Output the [X, Y] coordinate of the center of the cell containing the given text.  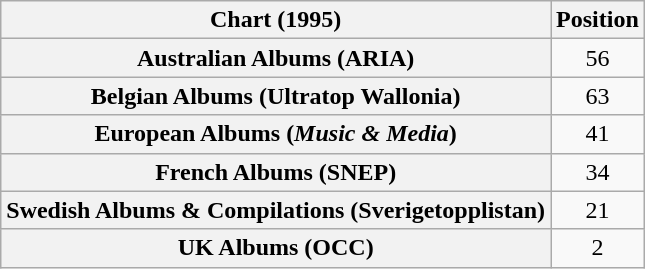
Australian Albums (ARIA) [276, 58]
34 [598, 172]
European Albums (Music & Media) [276, 134]
21 [598, 210]
41 [598, 134]
63 [598, 96]
Swedish Albums & Compilations (Sverigetopplistan) [276, 210]
Chart (1995) [276, 20]
French Albums (SNEP) [276, 172]
Position [598, 20]
2 [598, 248]
Belgian Albums (Ultratop Wallonia) [276, 96]
UK Albums (OCC) [276, 248]
56 [598, 58]
